Find where the given text appears and provide that cell's center as (x, y) coordinate. 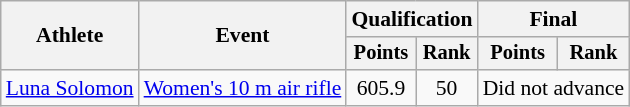
Luna Solomon (70, 88)
Did not advance (554, 88)
Event (243, 36)
605.9 (380, 88)
50 (447, 88)
Final (554, 19)
Women's 10 m air rifle (243, 88)
Athlete (70, 36)
Qualification (412, 19)
